Search for the cell housing the specified text and yield its (x, y) center coordinate. 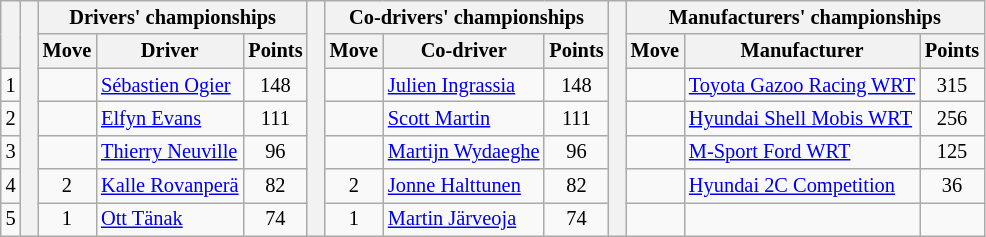
125 (952, 152)
Toyota Gazoo Racing WRT (802, 85)
4 (11, 186)
36 (952, 186)
5 (11, 219)
Thierry Neuville (170, 152)
256 (952, 118)
Drivers' championships (173, 17)
Driver (170, 51)
Martin Järveoja (464, 219)
Elfyn Evans (170, 118)
Hyundai Shell Mobis WRT (802, 118)
Manufacturer (802, 51)
Manufacturers' championships (805, 17)
Hyundai 2C Competition (802, 186)
Scott Martin (464, 118)
Martijn Wydaeghe (464, 152)
Ott Tänak (170, 219)
3 (11, 152)
M-Sport Ford WRT (802, 152)
Julien Ingrassia (464, 85)
Kalle Rovanperä (170, 186)
Co-driver (464, 51)
Sébastien Ogier (170, 85)
Co-drivers' championships (467, 17)
315 (952, 85)
Jonne Halttunen (464, 186)
